Capture the cell that displays the provided text and extract its (X, Y) central coordinate. 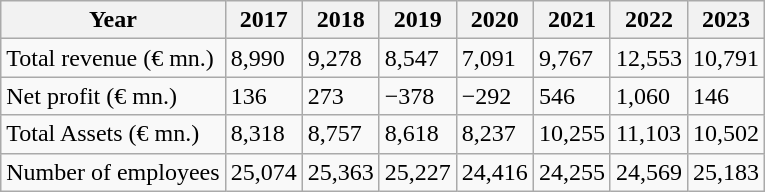
24,569 (648, 172)
2017 (264, 20)
25,227 (418, 172)
Number of employees (113, 172)
24,255 (572, 172)
8,318 (264, 134)
273 (340, 96)
−378 (418, 96)
Total revenue (€ mn.) (113, 58)
2021 (572, 20)
25,363 (340, 172)
146 (726, 96)
8,757 (340, 134)
12,553 (648, 58)
8,547 (418, 58)
9,767 (572, 58)
8,237 (494, 134)
2023 (726, 20)
8,618 (418, 134)
Total Assets (€ mn.) (113, 134)
24,416 (494, 172)
2018 (340, 20)
25,074 (264, 172)
136 (264, 96)
10,255 (572, 134)
10,502 (726, 134)
9,278 (340, 58)
8,990 (264, 58)
546 (572, 96)
2020 (494, 20)
Year (113, 20)
7,091 (494, 58)
Net profit (€ mn.) (113, 96)
−292 (494, 96)
2022 (648, 20)
1,060 (648, 96)
11,103 (648, 134)
10,791 (726, 58)
2019 (418, 20)
25,183 (726, 172)
